Capture the cell that displays the provided text and extract its [X, Y] central coordinate. 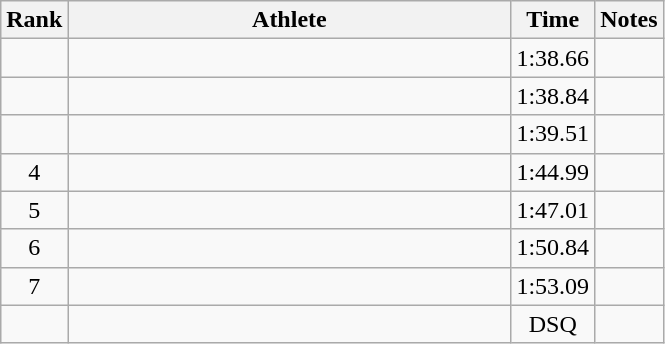
6 [34, 248]
Notes [629, 20]
Athlete [290, 20]
Time [553, 20]
1:39.51 [553, 134]
1:38.66 [553, 58]
DSQ [553, 324]
Rank [34, 20]
1:38.84 [553, 96]
1:50.84 [553, 248]
5 [34, 210]
1:47.01 [553, 210]
4 [34, 172]
1:53.09 [553, 286]
7 [34, 286]
1:44.99 [553, 172]
